Detect which cell encompasses the target text, then output its [x, y] center coordinate. 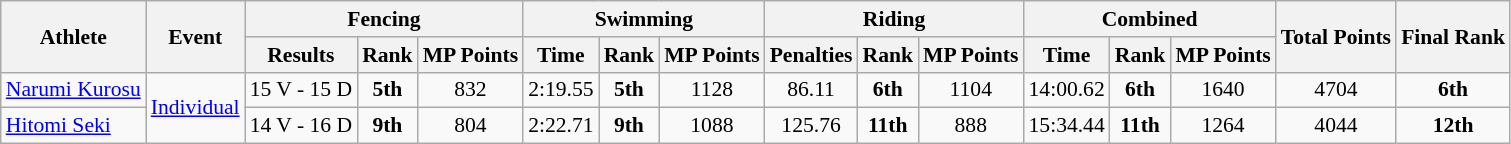
Narumi Kurosu [74, 90]
12th [1453, 126]
1264 [1222, 126]
Hitomi Seki [74, 126]
1088 [712, 126]
86.11 [812, 90]
2:22.71 [560, 126]
15:34.44 [1066, 126]
832 [470, 90]
2:19.55 [560, 90]
Athlete [74, 36]
Swimming [644, 19]
Total Points [1336, 36]
Combined [1149, 19]
4704 [1336, 90]
4044 [1336, 126]
804 [470, 126]
Event [196, 36]
888 [970, 126]
Results [301, 55]
Riding [894, 19]
Fencing [384, 19]
Individual [196, 108]
1104 [970, 90]
14:00.62 [1066, 90]
15 V - 15 D [301, 90]
14 V - 16 D [301, 126]
Penalties [812, 55]
1128 [712, 90]
1640 [1222, 90]
Final Rank [1453, 36]
125.76 [812, 126]
